Scan for the cell matching the given text and deliver its (X, Y) coordinate at center. 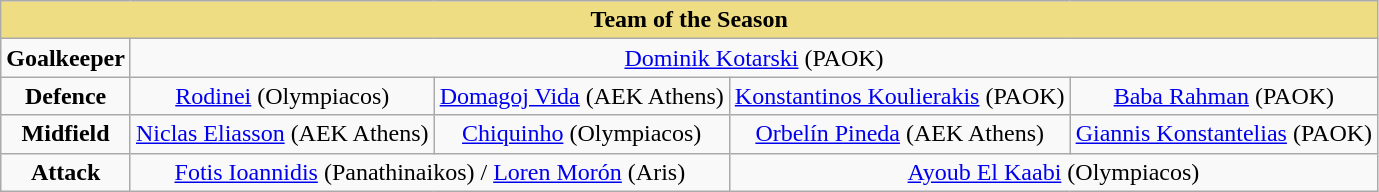
Fotis Ioannidis (Panathinaikos) / Loren Morón (Aris) (430, 172)
Team of the Season (690, 20)
Konstantinos Koulierakis (PAOK) (900, 96)
Goalkeeper (66, 58)
Giannis Konstantelias (PAOK) (1224, 134)
Midfield (66, 134)
Domagoj Vida (AEK Athens) (582, 96)
Orbelín Pineda (AEK Athens) (900, 134)
Ayoub El Kaabi (Olympiacos) (1053, 172)
Baba Rahman (PAOK) (1224, 96)
Attack (66, 172)
Defence (66, 96)
Dominik Kotarski (PAOK) (754, 58)
Chiquinho (Olympiacos) (582, 134)
Rodinei (Olympiacos) (282, 96)
Niclas Eliasson (AEK Athens) (282, 134)
